For the text-containing cell, return its midpoint in (X, Y) coordinate format. 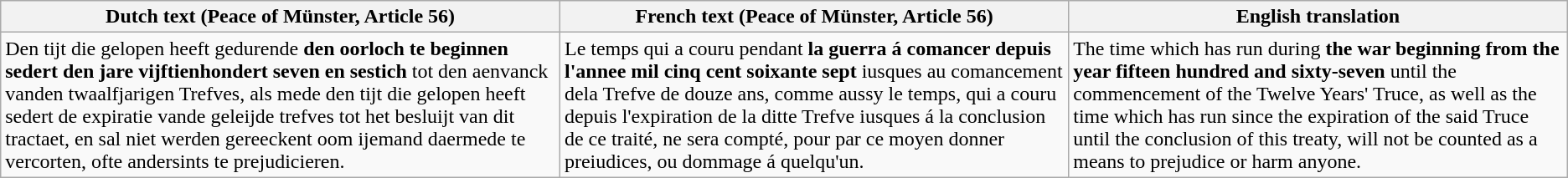
French text (Peace of Münster, Article 56) (814, 17)
Dutch text (Peace of Münster, Article 56) (281, 17)
English translation (1318, 17)
